Determine the (x, y) coordinate at the center of the cell enclosing the given text.  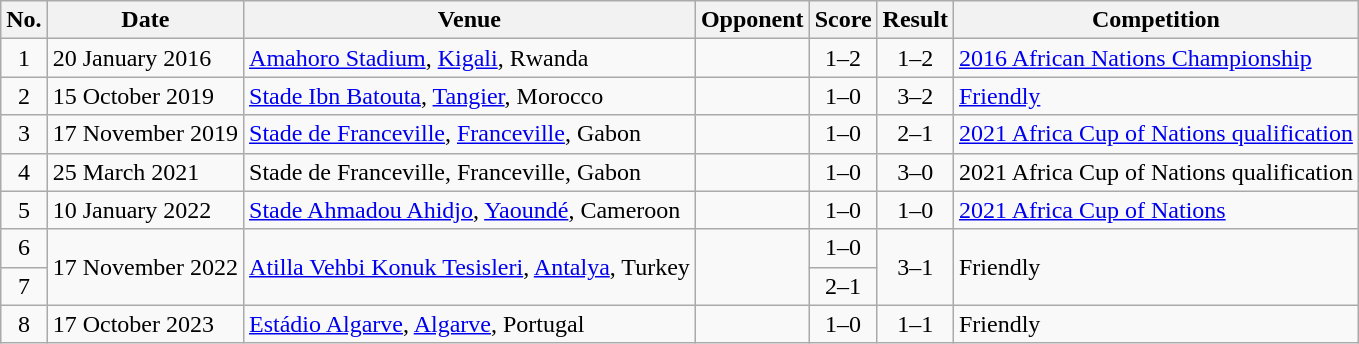
1–1 (915, 324)
3–1 (915, 267)
17 October 2023 (145, 324)
2 (24, 96)
Result (915, 20)
Amahoro Stadium, Kigali, Rwanda (470, 58)
Venue (470, 20)
Score (843, 20)
6 (24, 248)
Atilla Vehbi Konuk Tesisleri, Antalya, Turkey (470, 267)
8 (24, 324)
3 (24, 134)
Stade Ahmadou Ahidjo, Yaoundé, Cameroon (470, 210)
1 (24, 58)
20 January 2016 (145, 58)
15 October 2019 (145, 96)
17 November 2019 (145, 134)
5 (24, 210)
3–2 (915, 96)
17 November 2022 (145, 267)
2021 Africa Cup of Nations (1156, 210)
No. (24, 20)
Competition (1156, 20)
10 January 2022 (145, 210)
Estádio Algarve, Algarve, Portugal (470, 324)
Opponent (752, 20)
7 (24, 286)
3–0 (915, 172)
2016 African Nations Championship (1156, 58)
25 March 2021 (145, 172)
4 (24, 172)
Stade Ibn Batouta, Tangier, Morocco (470, 96)
Date (145, 20)
